Scan for the cell matching the given text and deliver its [x, y] coordinate at center. 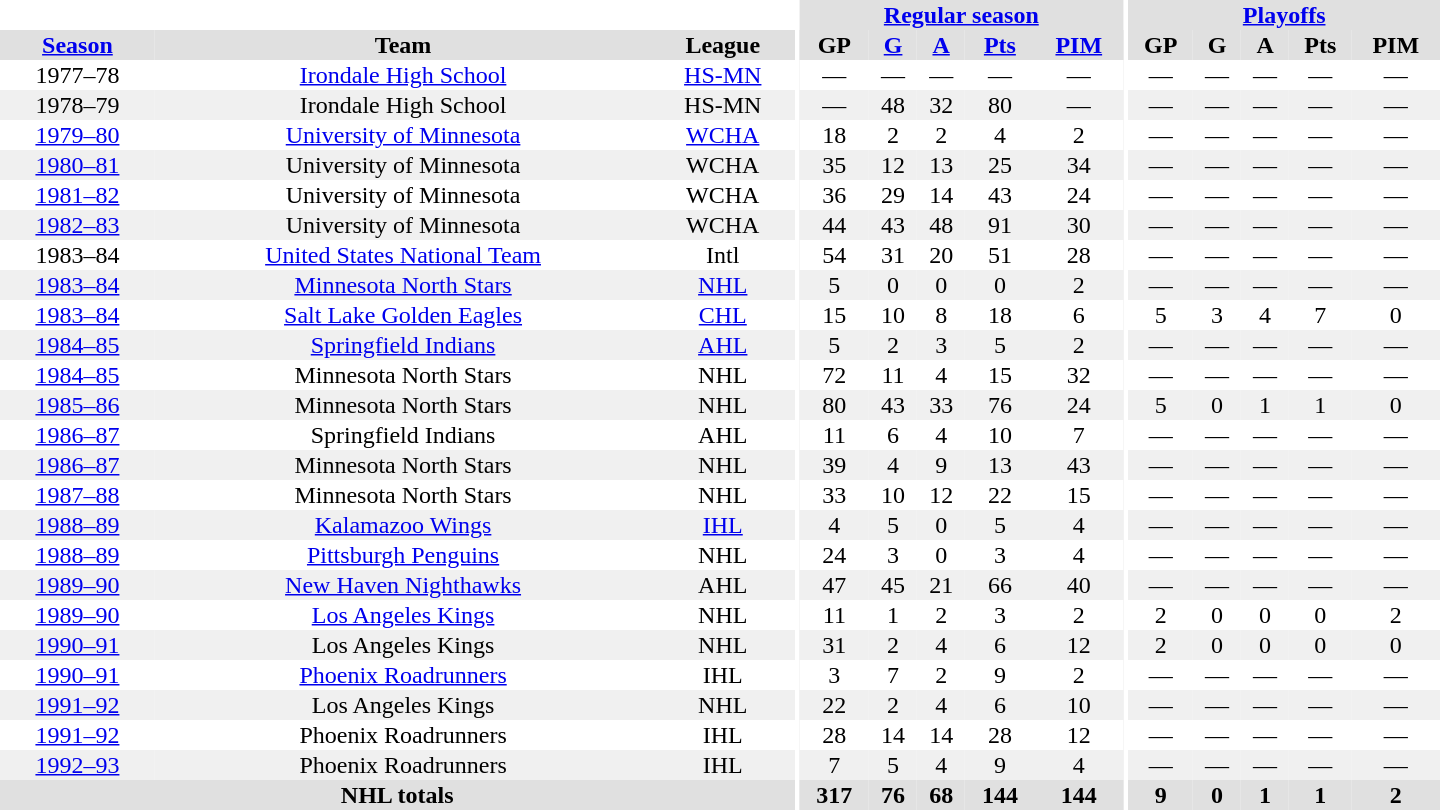
New Haven Nighthawks [403, 585]
Season [78, 45]
Salt Lake Golden Eagles [403, 315]
1979–80 [78, 135]
54 [834, 255]
1992–93 [78, 765]
League [722, 45]
Regular season [962, 15]
1987–88 [78, 495]
Kalamazoo Wings [403, 525]
44 [834, 225]
317 [834, 795]
51 [1000, 255]
66 [1000, 585]
20 [941, 255]
34 [1079, 165]
30 [1079, 225]
72 [834, 375]
36 [834, 195]
1981–82 [78, 195]
39 [834, 465]
1977–78 [78, 75]
68 [941, 795]
Intl [722, 255]
Pittsburgh Penguins [403, 555]
1980–81 [78, 165]
1982–83 [78, 225]
91 [1000, 225]
40 [1079, 585]
CHL [722, 315]
Team [403, 45]
25 [1000, 165]
29 [893, 195]
45 [893, 585]
United States National Team [403, 255]
1978–79 [78, 105]
NHL totals [397, 795]
Playoffs [1284, 15]
21 [941, 585]
47 [834, 585]
1985–86 [78, 405]
8 [941, 315]
35 [834, 165]
